Extract the (x, y) coordinate from the center of the cell holding the provided text.  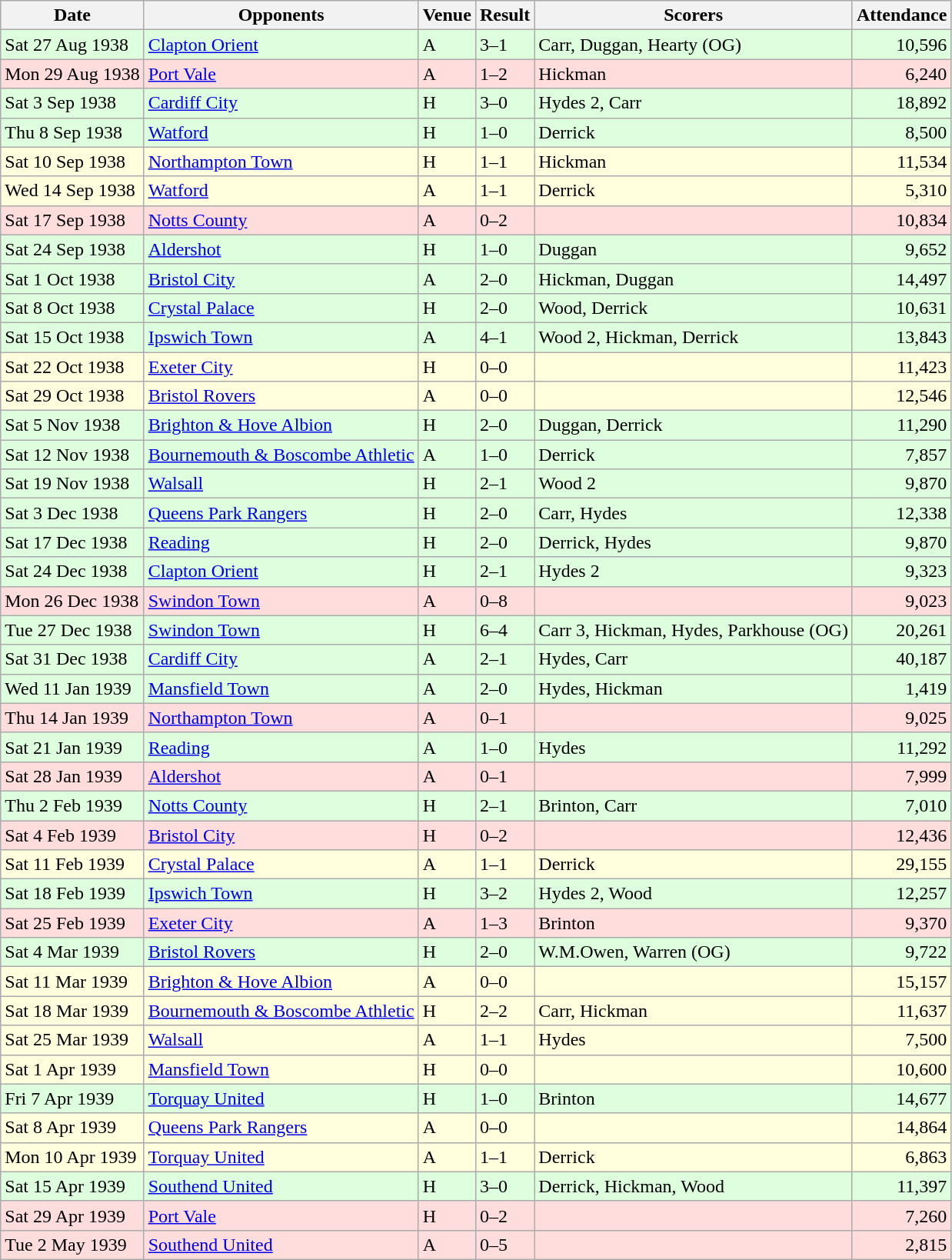
Duggan, Derrick (694, 425)
29,155 (901, 865)
Hickman, Duggan (694, 278)
10,834 (901, 220)
Sat 1 Apr 1939 (72, 1069)
Scorers (694, 15)
Carr 3, Hickman, Hydes, Parkhouse (OG) (694, 630)
7,260 (901, 1215)
18,892 (901, 103)
Tue 27 Dec 1938 (72, 630)
11,423 (901, 367)
Venue (447, 15)
Mon 29 Aug 1938 (72, 74)
Sat 29 Apr 1939 (72, 1215)
2,815 (901, 1245)
Sat 24 Dec 1938 (72, 572)
Sat 4 Feb 1939 (72, 835)
Sat 1 Oct 1938 (72, 278)
7,999 (901, 776)
7,010 (901, 805)
Wood, Derrick (694, 308)
Sat 15 Oct 1938 (72, 337)
3–2 (504, 894)
Sat 22 Oct 1938 (72, 367)
1,419 (901, 688)
12,257 (901, 894)
Sat 17 Sep 1938 (72, 220)
12,338 (901, 513)
Sat 31 Dec 1938 (72, 659)
Sat 17 Dec 1938 (72, 542)
Sat 12 Nov 1938 (72, 455)
Carr, Hickman (694, 1011)
Sat 27 Aug 1938 (72, 45)
W.M.Owen, Warren (OG) (694, 952)
6,240 (901, 74)
4–1 (504, 337)
6–4 (504, 630)
Sat 21 Jan 1939 (72, 747)
9,323 (901, 572)
12,546 (901, 396)
9,370 (901, 923)
Mon 10 Apr 1939 (72, 1157)
Sat 25 Feb 1939 (72, 923)
Sat 18 Mar 1939 (72, 1011)
3–1 (504, 45)
Hydes, Carr (694, 659)
Carr, Hydes (694, 513)
10,596 (901, 45)
9,652 (901, 249)
Sat 3 Dec 1938 (72, 513)
20,261 (901, 630)
Fri 7 Apr 1939 (72, 1098)
1–3 (504, 923)
Sat 8 Apr 1939 (72, 1128)
Sat 29 Oct 1938 (72, 396)
Wood 2 (694, 484)
Thu 14 Jan 1939 (72, 718)
Attendance (901, 15)
9,025 (901, 718)
14,497 (901, 278)
2–2 (504, 1011)
Sat 24 Sep 1938 (72, 249)
0–8 (504, 601)
Mon 26 Dec 1938 (72, 601)
10,631 (901, 308)
Wed 14 Sep 1938 (72, 191)
Sat 18 Feb 1939 (72, 894)
6,863 (901, 1157)
Sat 11 Feb 1939 (72, 865)
Sat 4 Mar 1939 (72, 952)
Carr, Duggan, Hearty (OG) (694, 45)
Sat 19 Nov 1938 (72, 484)
9,023 (901, 601)
11,637 (901, 1011)
Hydes 2, Carr (694, 103)
11,290 (901, 425)
Sat 3 Sep 1938 (72, 103)
Sat 25 Mar 1939 (72, 1040)
1–2 (504, 74)
5,310 (901, 191)
14,864 (901, 1128)
11,397 (901, 1186)
Duggan (694, 249)
11,534 (901, 162)
Date (72, 15)
0–5 (504, 1245)
Opponents (281, 15)
Wed 11 Jan 1939 (72, 688)
Result (504, 15)
Sat 11 Mar 1939 (72, 982)
Hydes 2 (694, 572)
40,187 (901, 659)
15,157 (901, 982)
Thu 2 Feb 1939 (72, 805)
Hydes 2, Wood (694, 894)
13,843 (901, 337)
14,677 (901, 1098)
9,722 (901, 952)
Sat 10 Sep 1938 (72, 162)
Sat 15 Apr 1939 (72, 1186)
10,600 (901, 1069)
Hydes, Hickman (694, 688)
Derrick, Hickman, Wood (694, 1186)
Sat 5 Nov 1938 (72, 425)
Thu 8 Sep 1938 (72, 132)
Derrick, Hydes (694, 542)
Sat 8 Oct 1938 (72, 308)
Sat 28 Jan 1939 (72, 776)
11,292 (901, 747)
7,857 (901, 455)
Wood 2, Hickman, Derrick (694, 337)
8,500 (901, 132)
Tue 2 May 1939 (72, 1245)
Brinton, Carr (694, 805)
12,436 (901, 835)
7,500 (901, 1040)
